Determine the [x, y] coordinate at the center of the cell enclosing the given text.  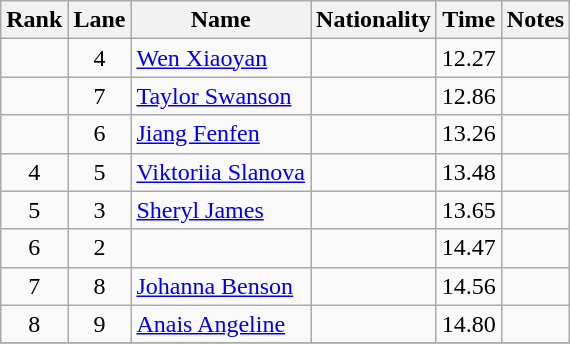
2 [100, 248]
Name [221, 20]
Notes [535, 20]
13.48 [468, 172]
13.26 [468, 134]
13.65 [468, 210]
Sheryl James [221, 210]
Time [468, 20]
Johanna Benson [221, 286]
Nationality [374, 20]
14.47 [468, 248]
12.86 [468, 96]
Wen Xiaoyan [221, 58]
14.80 [468, 324]
Taylor Swanson [221, 96]
Jiang Fenfen [221, 134]
12.27 [468, 58]
3 [100, 210]
Rank [34, 20]
Viktoriia Slanova [221, 172]
14.56 [468, 286]
Lane [100, 20]
9 [100, 324]
Anais Angeline [221, 324]
